Return [x, y] of the center of cell containing provided text 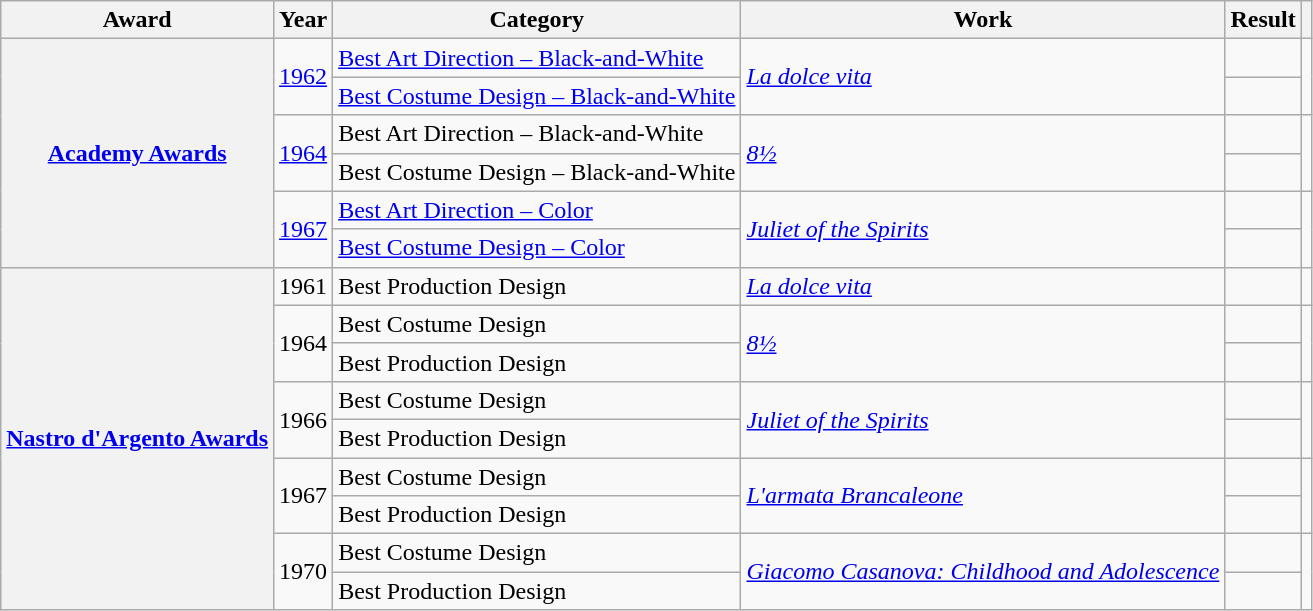
Nastro d'Argento Awards [138, 438]
1970 [304, 572]
Year [304, 20]
Best Art Direction – Color [537, 210]
1966 [304, 419]
Academy Awards [138, 153]
1961 [304, 286]
L'armata Brancaleone [983, 496]
Giacomo Casanova: Childhood and Adolescence [983, 572]
Category [537, 20]
1962 [304, 77]
Award [138, 20]
Best Costume Design – Color [537, 248]
Result [1263, 20]
Work [983, 20]
